Output the (X, Y) coordinate of the center of the cell containing the given text.  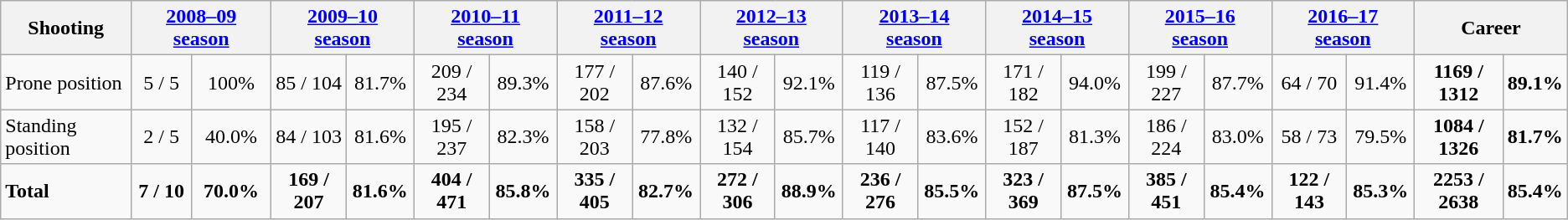
5 / 5 (162, 82)
Standing position (66, 137)
83.0% (1238, 137)
119 / 136 (880, 82)
2253 / 2638 (1459, 191)
195 / 237 (451, 137)
122 / 143 (1309, 191)
2015–16season (1199, 28)
81.3% (1096, 137)
2011–12season (628, 28)
140 / 152 (738, 82)
91.4% (1380, 82)
58 / 73 (1309, 137)
158 / 203 (595, 137)
89.3% (523, 82)
236 / 276 (880, 191)
Prone position (66, 82)
Shooting (66, 28)
92.1% (809, 82)
2010–11season (486, 28)
2012–13season (772, 28)
117 / 140 (880, 137)
199 / 227 (1166, 82)
84 / 103 (309, 137)
335 / 405 (595, 191)
85.5% (952, 191)
323 / 369 (1024, 191)
82.3% (523, 137)
177 / 202 (595, 82)
169 / 207 (309, 191)
404 / 471 (451, 191)
1169 / 1312 (1459, 82)
85.7% (809, 137)
82.7% (667, 191)
272 / 306 (738, 191)
70.0% (231, 191)
85.3% (1380, 191)
40.0% (231, 137)
85 / 104 (309, 82)
87.6% (667, 82)
85.8% (523, 191)
Career (1491, 28)
132 / 154 (738, 137)
88.9% (809, 191)
2009–10season (343, 28)
64 / 70 (1309, 82)
94.0% (1096, 82)
152 / 187 (1024, 137)
2016–17season (1344, 28)
385 / 451 (1166, 191)
77.8% (667, 137)
2008–09season (201, 28)
2 / 5 (162, 137)
1084 / 1326 (1459, 137)
2013–14season (915, 28)
83.6% (952, 137)
87.7% (1238, 82)
89.1% (1534, 82)
79.5% (1380, 137)
7 / 10 (162, 191)
100% (231, 82)
209 / 234 (451, 82)
Total (66, 191)
186 / 224 (1166, 137)
2014–15season (1057, 28)
171 / 182 (1024, 82)
